Scan for the cell matching the given text and deliver its [X, Y] coordinate at center. 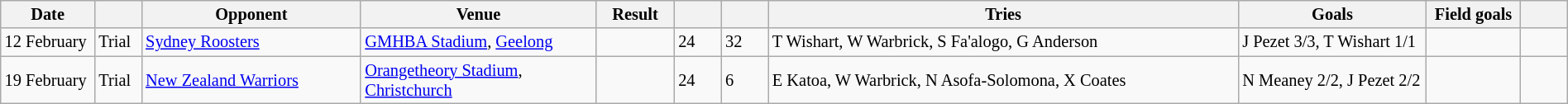
N Meaney 2/2, J Pezet 2/2 [1331, 80]
New Zealand Warriors [251, 80]
E Katoa, W Warbrick, N Asofa-Solomona, X Coates [1003, 80]
Venue [478, 14]
Result [635, 14]
Field goals [1474, 14]
Goals [1331, 14]
Date [48, 14]
J Pezet 3/3, T Wishart 1/1 [1331, 42]
T Wishart, W Warbrick, S Fa'alogo, G Anderson [1003, 42]
6 [744, 80]
12 February [48, 42]
Sydney Roosters [251, 42]
32 [744, 42]
Opponent [251, 14]
GMHBA Stadium, Geelong [478, 42]
Orangetheory Stadium, Christchurch [478, 80]
Tries [1003, 14]
19 February [48, 80]
